From the cell containing the given text, extract its center point as (X, Y) coordinate. 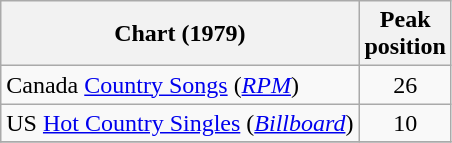
US Hot Country Singles (Billboard) (180, 123)
26 (405, 85)
Canada Country Songs (RPM) (180, 85)
Chart (1979) (180, 34)
Peakposition (405, 34)
10 (405, 123)
